Scan for the cell matching the given text and deliver its [X, Y] coordinate at center. 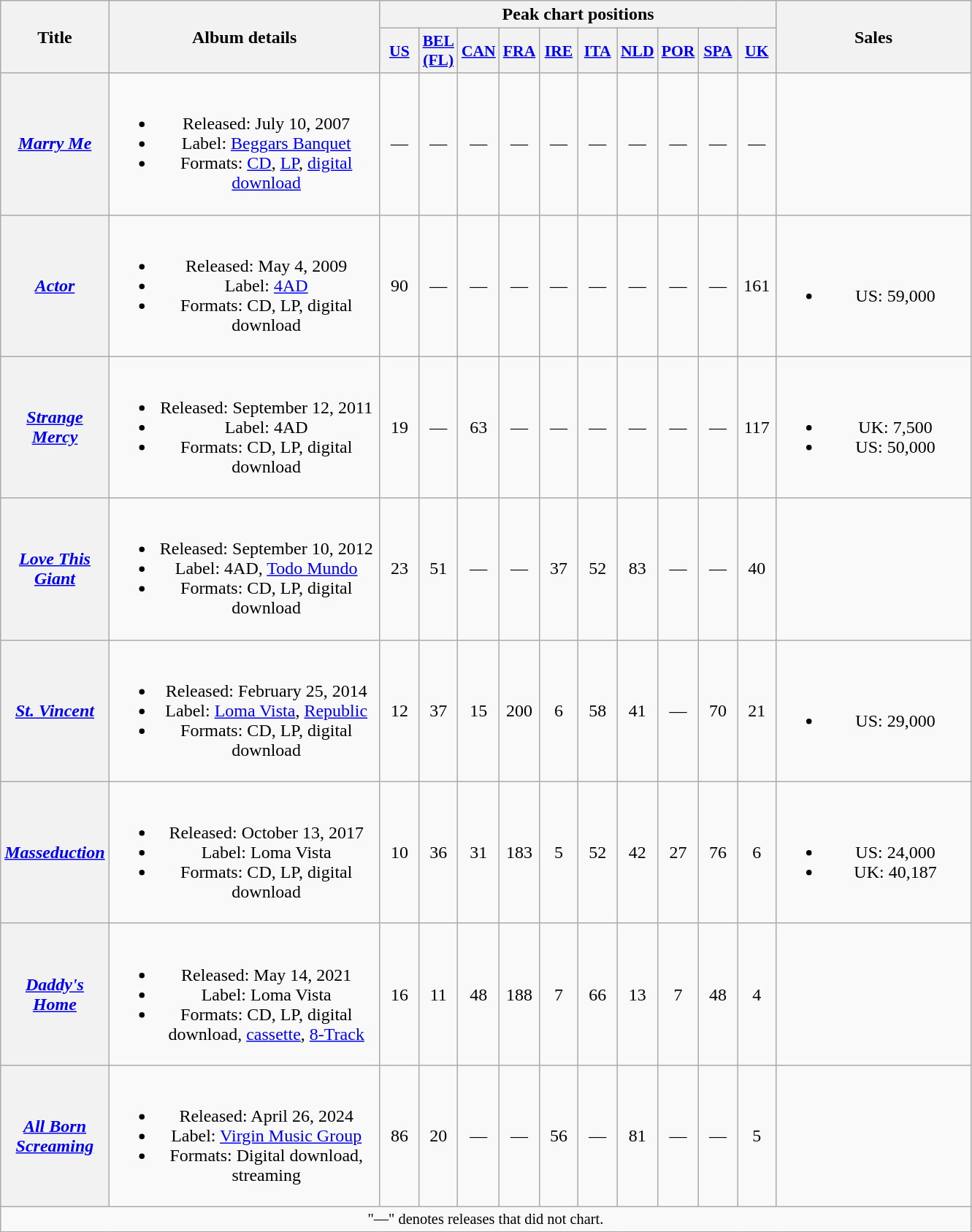
41 [638, 711]
Strange Mercy [55, 427]
11 [438, 994]
4 [757, 994]
Masseduction [55, 852]
US: 59,000 [873, 286]
Love This Giant [55, 569]
Released: April 26, 2024Label: Virgin Music GroupFormats: Digital download, streaming [244, 1136]
Released: May 4, 2009Label: 4ADFormats: CD, LP, digital download [244, 286]
"—" denotes releases that did not chart. [486, 1219]
US: 29,000 [873, 711]
36 [438, 852]
BEL (FL) [438, 51]
Title [55, 37]
19 [399, 427]
FRA [519, 51]
63 [479, 427]
10 [399, 852]
CAN [479, 51]
117 [757, 427]
86 [399, 1136]
Sales [873, 37]
81 [638, 1136]
90 [399, 286]
58 [597, 711]
83 [638, 569]
Released: September 12, 2011Label: 4ADFormats: CD, LP, digital download [244, 427]
SPA [717, 51]
200 [519, 711]
21 [757, 711]
66 [597, 994]
183 [519, 852]
20 [438, 1136]
27 [678, 852]
NLD [638, 51]
31 [479, 852]
POR [678, 51]
16 [399, 994]
56 [558, 1136]
51 [438, 569]
23 [399, 569]
Released: May 14, 2021Label: Loma VistaFormats: CD, LP, digital download, cassette, 8-Track [244, 994]
42 [638, 852]
St. Vincent [55, 711]
15 [479, 711]
Released: July 10, 2007Label: Beggars BanquetFormats: CD, LP, digital download [244, 144]
12 [399, 711]
UK: 7,500US: 50,000 [873, 427]
ITA [597, 51]
Released: September 10, 2012Label: 4AD, Todo MundoFormats: CD, LP, digital download [244, 569]
All Born Screaming [55, 1136]
Released: February 25, 2014Label: Loma Vista, RepublicFormats: CD, LP, digital download [244, 711]
UK [757, 51]
Marry Me [55, 144]
40 [757, 569]
Actor [55, 286]
188 [519, 994]
Album details [244, 37]
76 [717, 852]
US: 24,000UK: 40,187 [873, 852]
Daddy's Home [55, 994]
70 [717, 711]
IRE [558, 51]
Released: October 13, 2017Label: Loma VistaFormats: CD, LP, digital download [244, 852]
13 [638, 994]
US [399, 51]
Peak chart positions [578, 15]
161 [757, 286]
